Locate the cell with the specified text and output its (x, y) center coordinate. 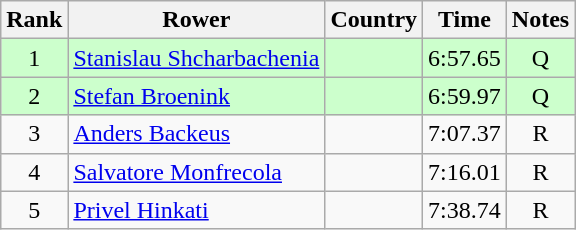
Anders Backeus (196, 134)
Time (465, 20)
7:38.74 (465, 210)
7:07.37 (465, 134)
Salvatore Monfrecola (196, 172)
Privel Hinkati (196, 210)
6:57.65 (465, 58)
6:59.97 (465, 96)
Country (374, 20)
Notes (540, 20)
5 (34, 210)
7:16.01 (465, 172)
Stefan Broenink (196, 96)
Rank (34, 20)
Stanislau Shcharbachenia (196, 58)
1 (34, 58)
3 (34, 134)
4 (34, 172)
2 (34, 96)
Rower (196, 20)
